Find where the given text appears and provide that cell's center as [X, Y] coordinate. 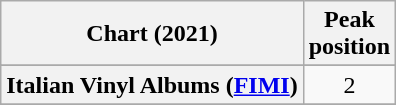
Peakposition [349, 34]
Italian Vinyl Albums (FIMI) [152, 85]
2 [349, 85]
Chart (2021) [152, 34]
